Return the [x, y] coordinate for the center point of the cell that contains the specified text.  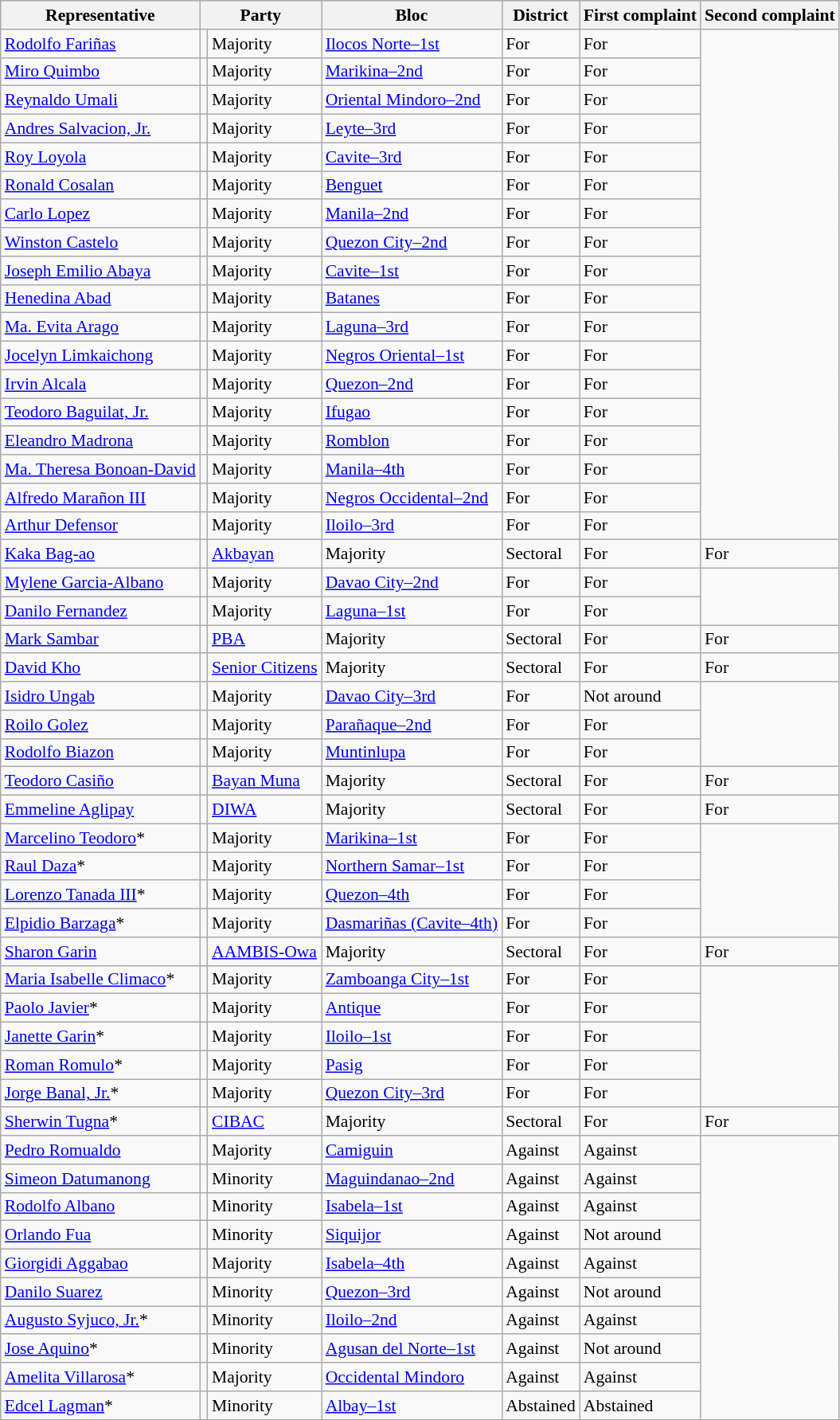
Occidental Mindoro [412, 1377]
Quezon–3rd [412, 1292]
Carlo Lopez [100, 214]
Party [261, 15]
Antique [412, 1008]
Andres Salvacion, Jr. [100, 129]
Arthur Defensor [100, 526]
Laguna–1st [412, 611]
Maria Isabelle Climaco* [100, 980]
Zamboanga City–1st [412, 980]
Rodolfo Biazon [100, 753]
Ronald Cosalan [100, 186]
Eleandro Madrona [100, 441]
Jocelyn Limkaichong [100, 356]
Iloilo–2nd [412, 1320]
Albay–1st [412, 1406]
Marcelino Teodoro* [100, 838]
Irvin Alcala [100, 384]
Representative [100, 15]
PBA [264, 640]
Rodolfo Fariñas [100, 44]
Quezon City–3rd [412, 1093]
Isabela–1st [412, 1207]
Giorgidi Aggabao [100, 1264]
Northern Samar–1st [412, 866]
Jorge Banal, Jr.* [100, 1093]
Reynaldo Umali [100, 100]
Batanes [412, 299]
Negros Occidental–2nd [412, 498]
Marikina–2nd [412, 72]
Manila–4th [412, 469]
Isidro Ungab [100, 696]
Simeon Datumanong [100, 1179]
Camiguin [412, 1150]
Teodoro Baguilat, Jr. [100, 413]
Elpidio Barzaga* [100, 923]
Miro Quimbo [100, 72]
Orlando Fua [100, 1235]
Mylene Garcia-Albano [100, 583]
Emmeline Aglipay [100, 810]
Iloilo–3rd [412, 526]
Agusan del Norte–1st [412, 1349]
Raul Daza* [100, 866]
Jose Aquino* [100, 1349]
Pasig [412, 1065]
Janette Garin* [100, 1037]
CIBAC [264, 1122]
District [541, 15]
Winston Castelo [100, 242]
Marikina–1st [412, 838]
Isabela–4th [412, 1264]
Quezon–2nd [412, 384]
Kaka Bag-ao [100, 554]
Akbayan [264, 554]
Manila–2nd [412, 214]
Parañaque–2nd [412, 725]
Amelita Villarosa* [100, 1377]
Bloc [412, 15]
Paolo Javier* [100, 1008]
Cavite–1st [412, 271]
Iloilo–1st [412, 1037]
Roman Romulo* [100, 1065]
Muntinlupa [412, 753]
Alfredo Marañon III [100, 498]
Edcel Lagman* [100, 1406]
Negros Oriental–1st [412, 356]
Sherwin Tugna* [100, 1122]
Romblon [412, 441]
Danilo Fernandez [100, 611]
DIWA [264, 810]
Teodoro Casiño [100, 781]
Ma. Evita Arago [100, 327]
Joseph Emilio Abaya [100, 271]
David Kho [100, 668]
Leyte–3rd [412, 129]
Sharon Garin [100, 952]
Roilo Golez [100, 725]
Siquijor [412, 1235]
Senior Citizens [264, 668]
Henedina Abad [100, 299]
Lorenzo Tanada III* [100, 895]
Quezon City–2nd [412, 242]
Ilocos Norte–1st [412, 44]
Pedro Romualdo [100, 1150]
Benguet [412, 186]
Davao City–2nd [412, 583]
First complaint [640, 15]
Danilo Suarez [100, 1292]
Ifugao [412, 413]
Quezon–4th [412, 895]
Augusto Syjuco, Jr.* [100, 1320]
Maguindanao–2nd [412, 1179]
Rodolfo Albano [100, 1207]
Oriental Mindoro–2nd [412, 100]
Second complaint [770, 15]
Cavite–3rd [412, 157]
Roy Loyola [100, 157]
Laguna–3rd [412, 327]
Ma. Theresa Bonoan-David [100, 469]
Bayan Muna [264, 781]
AAMBIS-Owa [264, 952]
Mark Sambar [100, 640]
Dasmariñas (Cavite–4th) [412, 923]
Davao City–3rd [412, 696]
